Determine the [x, y] coordinate at the center of the cell enclosing the given text.  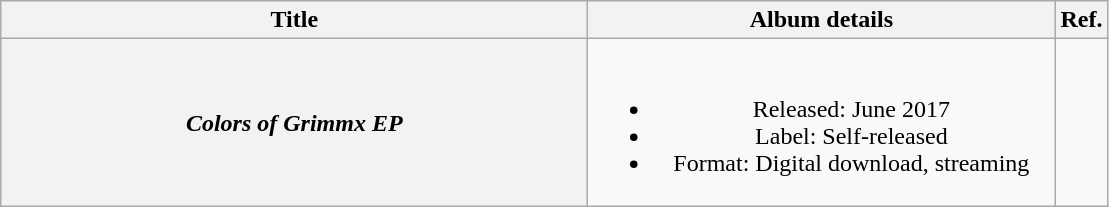
Album details [822, 20]
Title [294, 20]
Ref. [1082, 20]
Released: June 2017Label: Self-releasedFormat: Digital download, streaming [822, 122]
Colors of Grimmx EP [294, 122]
